Extract the (X, Y) coordinate from the center of the cell holding the provided text.  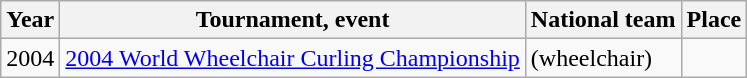
Place (714, 20)
Year (30, 20)
National team (603, 20)
(wheelchair) (603, 58)
2004 World Wheelchair Curling Championship (293, 58)
2004 (30, 58)
Tournament, event (293, 20)
